Determine the [x, y] coordinate at the center of the cell enclosing the given text.  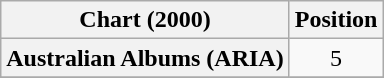
Position [336, 20]
Chart (2000) [145, 20]
Australian Albums (ARIA) [145, 58]
5 [336, 58]
